Return [X, Y] of the center of cell containing provided text 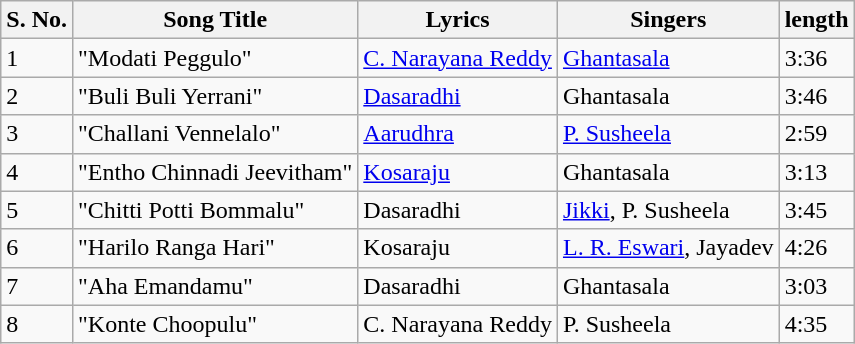
7 [37, 286]
6 [37, 248]
2 [37, 96]
3:45 [816, 210]
"Chitti Potti Bommalu" [214, 210]
4:26 [816, 248]
3:46 [816, 96]
Aarudhra [458, 134]
3:03 [816, 286]
"Challani Vennelalo" [214, 134]
Song Title [214, 20]
4 [37, 172]
5 [37, 210]
"Harilo Ranga Hari" [214, 248]
"Konte Choopulu" [214, 324]
Lyrics [458, 20]
3:36 [816, 58]
4:35 [816, 324]
L. R. Eswari, Jayadev [668, 248]
"Modati Peggulo" [214, 58]
length [816, 20]
"Buli Buli Yerrani" [214, 96]
Jikki, P. Susheela [668, 210]
1 [37, 58]
"Aha Emandamu" [214, 286]
3:13 [816, 172]
"Entho Chinnadi Jeevitham" [214, 172]
3 [37, 134]
8 [37, 324]
Singers [668, 20]
S. No. [37, 20]
2:59 [816, 134]
